Return the (x, y) coordinate for the center point of the cell that contains the specified text.  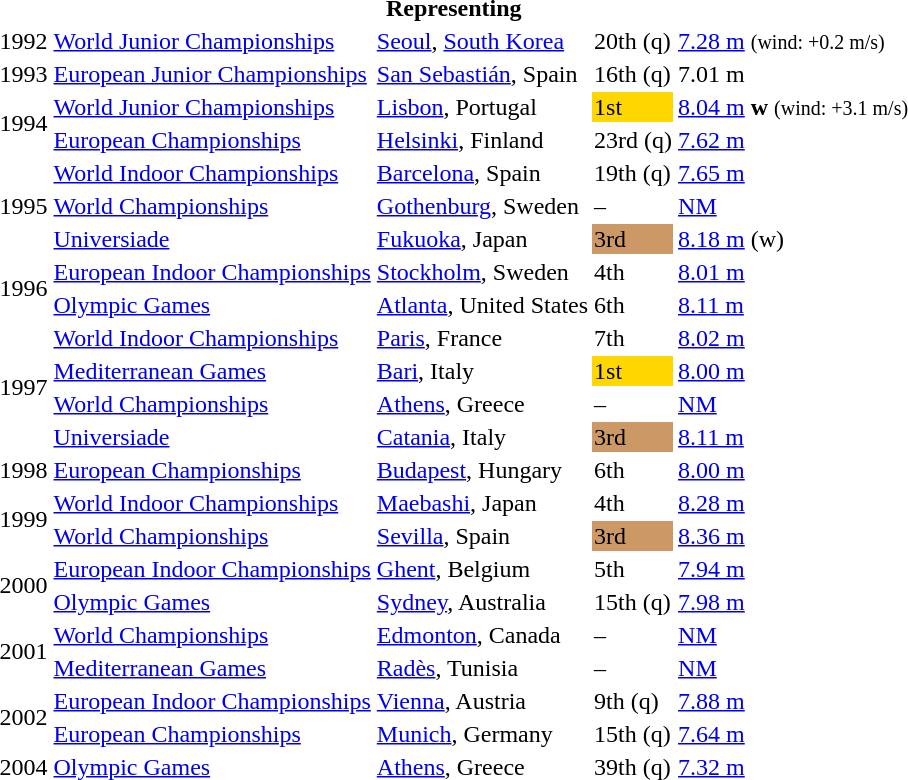
19th (q) (634, 173)
23rd (q) (634, 140)
Sevilla, Spain (482, 536)
Ghent, Belgium (482, 569)
European Junior Championships (212, 74)
Radès, Tunisia (482, 668)
Fukuoka, Japan (482, 239)
Atlanta, United States (482, 305)
Lisbon, Portugal (482, 107)
9th (q) (634, 701)
16th (q) (634, 74)
Paris, France (482, 338)
Budapest, Hungary (482, 470)
Gothenburg, Sweden (482, 206)
San Sebastián, Spain (482, 74)
Edmonton, Canada (482, 635)
5th (634, 569)
Helsinki, Finland (482, 140)
Sydney, Australia (482, 602)
Munich, Germany (482, 734)
Vienna, Austria (482, 701)
Seoul, South Korea (482, 41)
Athens, Greece (482, 404)
Bari, Italy (482, 371)
7th (634, 338)
Maebashi, Japan (482, 503)
Barcelona, Spain (482, 173)
Catania, Italy (482, 437)
Stockholm, Sweden (482, 272)
20th (q) (634, 41)
